Find where the given text appears and provide that cell's center as (x, y) coordinate. 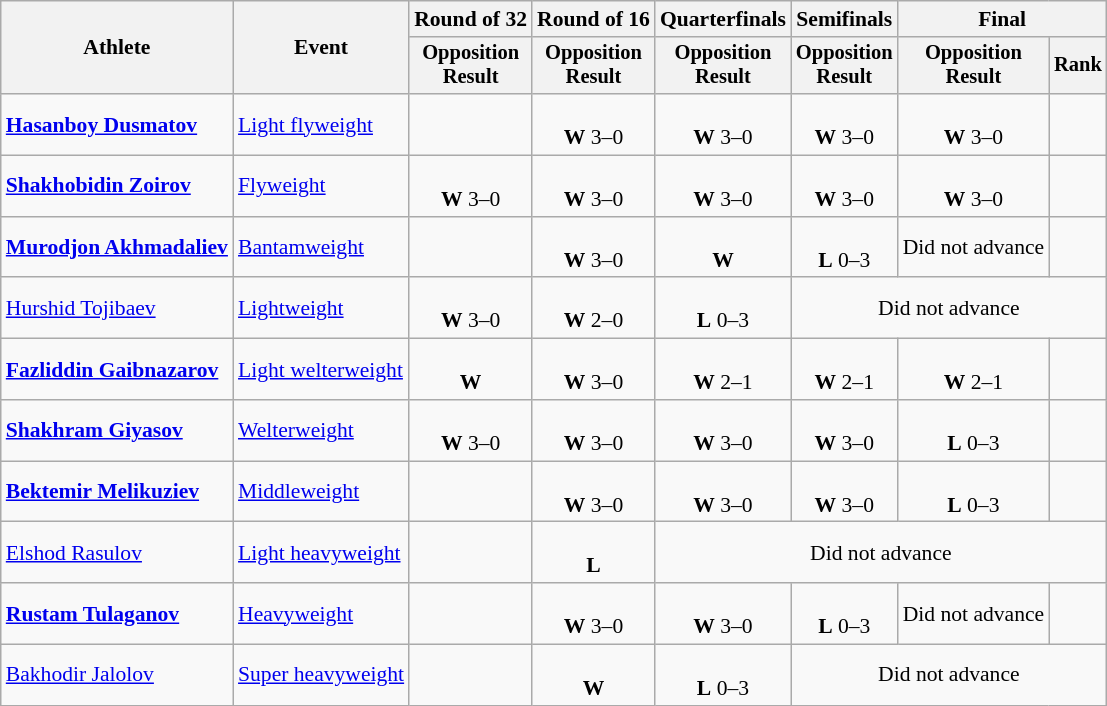
Quarterfinals (723, 19)
Hurshid Tojibaev (117, 308)
Shakhram Giyasov (117, 430)
Hasanboy Dusmatov (117, 124)
Murodjon Akhmadaliev (117, 248)
Round of 32 (470, 19)
Round of 16 (594, 19)
Semifinals (844, 19)
Middleweight (321, 492)
Bantamweight (321, 248)
Fazliddin Gaibnazarov (117, 370)
Super heavyweight (321, 676)
Bektemir Melikuziev (117, 492)
Final (1002, 19)
Heavyweight (321, 614)
Light welterweight (321, 370)
Elshod Rasulov (117, 552)
Rank (1078, 66)
Shakhobidin Zoirov (117, 186)
Event (321, 48)
Welterweight (321, 430)
L (594, 552)
Flyweight (321, 186)
Light heavyweight (321, 552)
Athlete (117, 48)
Lightweight (321, 308)
W 2–0 (594, 308)
Bakhodir Jalolov (117, 676)
Rustam Tulaganov (117, 614)
Light flyweight (321, 124)
